Extract the (X, Y) coordinate from the center of the cell holding the provided text.  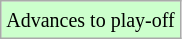
Advances to play-off (90, 20)
